Capture the cell that displays the provided text and extract its (X, Y) central coordinate. 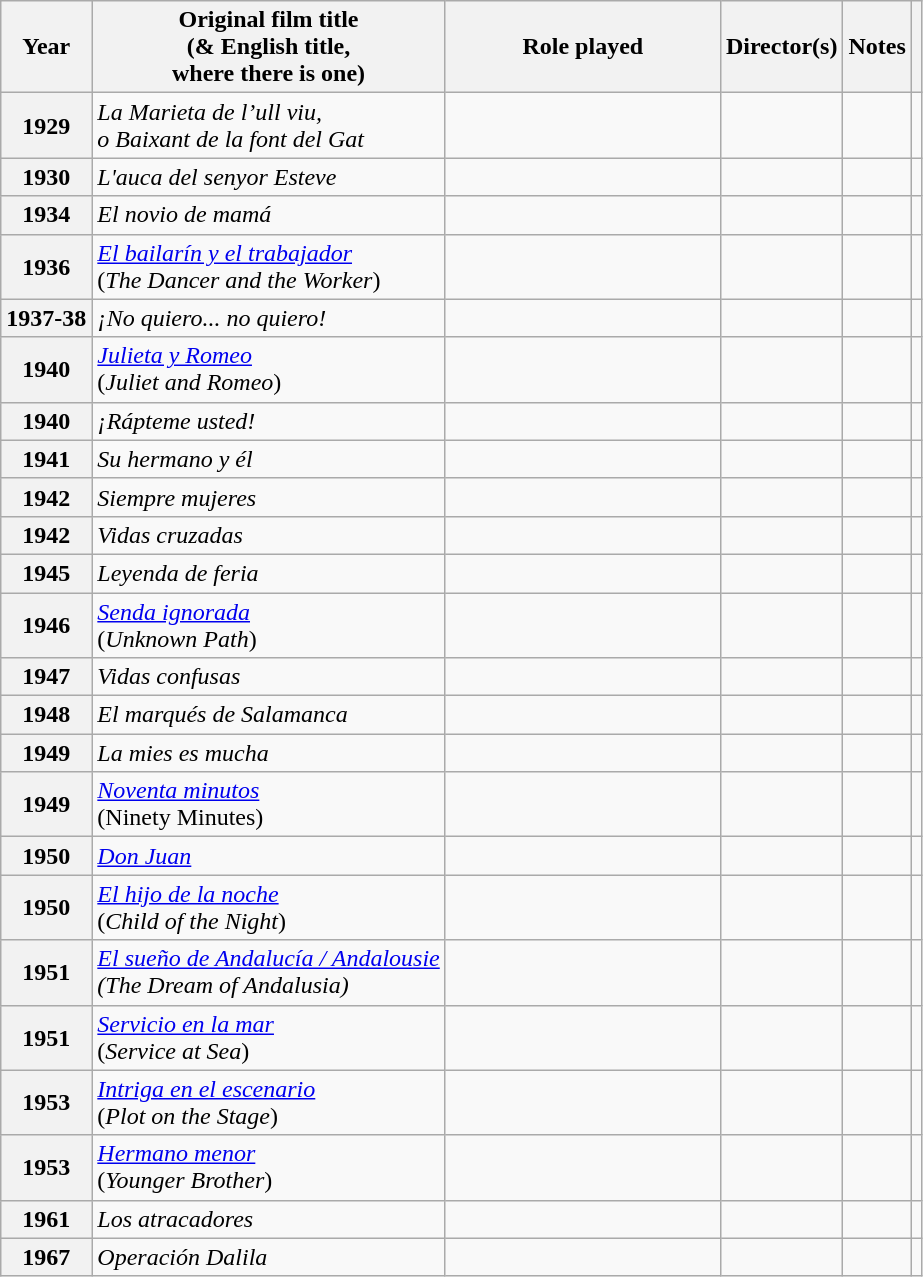
La mies es mucha (268, 753)
Vidas cruzadas (268, 535)
1946 (46, 624)
1945 (46, 573)
Year (46, 47)
Vidas confusas (268, 677)
Director(s) (782, 47)
1967 (46, 1257)
Notes (877, 47)
El hijo de la noche (Child of the Night) (268, 908)
1936 (46, 266)
¡No quiero... no quiero! (268, 318)
Don Juan (268, 856)
Siempre mujeres (268, 497)
Servicio en la mar (Service at Sea) (268, 1038)
1961 (46, 1219)
La Marieta de l’ull viu, o Baixant de la font del Gat (268, 126)
1948 (46, 715)
L'auca del senyor Esteve (268, 177)
El novio de mamá (268, 215)
El marqués de Salamanca (268, 715)
Intriga en el escenario (Plot on the Stage) (268, 1102)
Julieta y Romeo (Juliet and Romeo) (268, 370)
Hermano menor (Younger Brother) (268, 1168)
1947 (46, 677)
Leyenda de feria (268, 573)
Original film title (& English title, where there is one) (268, 47)
Los atracadores (268, 1219)
Noventa minutos (Ninety Minutes) (268, 804)
1937-38 (46, 318)
1930 (46, 177)
¡Rápteme usted! (268, 421)
Su hermano y él (268, 459)
Operación Dalila (268, 1257)
1941 (46, 459)
Senda ignorada (Unknown Path) (268, 624)
1929 (46, 126)
El bailarín y el trabajador (The Dancer and the Worker) (268, 266)
Role played (582, 47)
1934 (46, 215)
El sueño de Andalucía / Andalousie (The Dream of Andalusia) (268, 972)
